Return (x, y) of the center of cell containing provided text 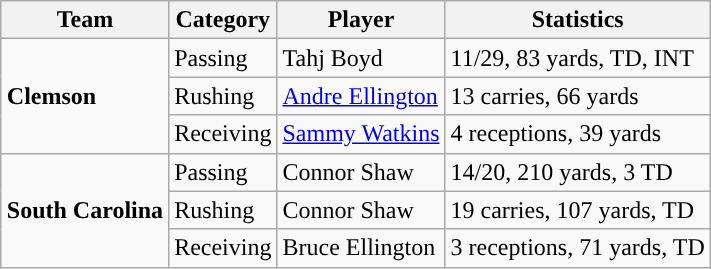
Clemson (84, 96)
South Carolina (84, 210)
13 carries, 66 yards (578, 96)
3 receptions, 71 yards, TD (578, 248)
Statistics (578, 20)
11/29, 83 yards, TD, INT (578, 58)
Player (361, 20)
Bruce Ellington (361, 248)
19 carries, 107 yards, TD (578, 210)
4 receptions, 39 yards (578, 134)
14/20, 210 yards, 3 TD (578, 172)
Andre Ellington (361, 96)
Tahj Boyd (361, 58)
Team (84, 20)
Category (223, 20)
Sammy Watkins (361, 134)
